Search for the cell housing the specified text and yield its [X, Y] center coordinate. 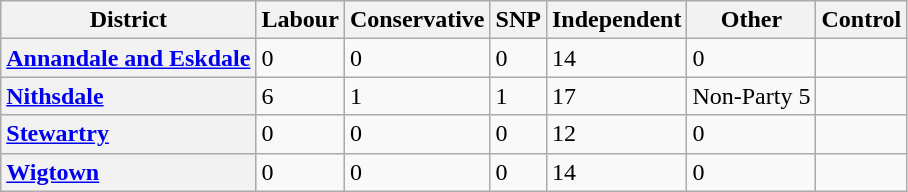
Independent [616, 20]
Non-Party 5 [752, 96]
Conservative [417, 20]
Control [862, 20]
Annandale and Eskdale [128, 58]
Stewartry [128, 134]
Other [752, 20]
17 [616, 96]
District [128, 20]
6 [300, 96]
Labour [300, 20]
SNP [518, 20]
Nithsdale [128, 96]
12 [616, 134]
Wigtown [128, 172]
